Pinpoint the cell where the given text exists, returning its (x, y) midpoint coordinate. 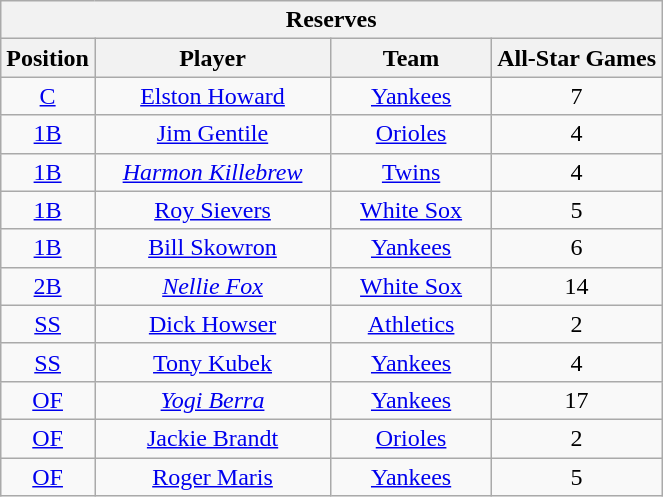
Bill Skowron (212, 248)
Reserves (332, 20)
Nellie Fox (212, 286)
All-Star Games (577, 58)
Tony Kubek (212, 362)
Jackie Brandt (212, 438)
Twins (412, 172)
Yogi Berra (212, 400)
Jim Gentile (212, 134)
C (48, 96)
Player (212, 58)
Elston Howard (212, 96)
Team (412, 58)
6 (577, 248)
Position (48, 58)
Harmon Killebrew (212, 172)
17 (577, 400)
Roy Sievers (212, 210)
Roger Maris (212, 477)
2B (48, 286)
7 (577, 96)
14 (577, 286)
Athletics (412, 324)
Dick Howser (212, 324)
